Search for the cell housing the specified text and yield its (X, Y) center coordinate. 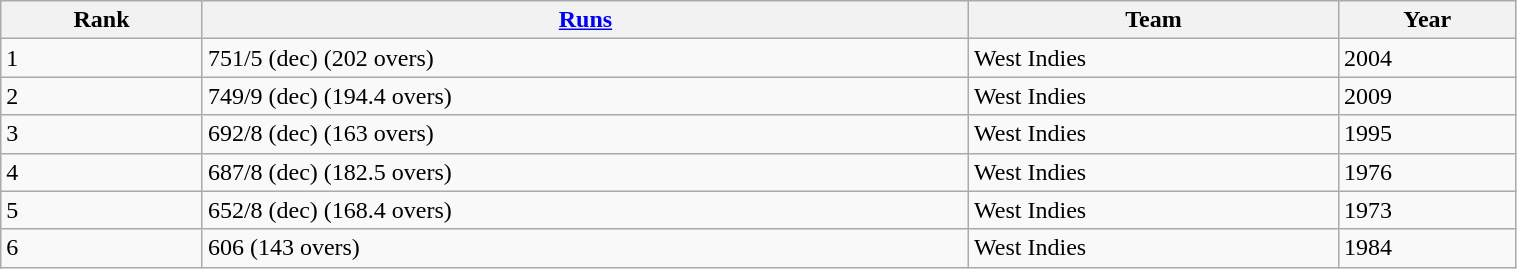
3 (102, 134)
751/5 (dec) (202 overs) (585, 58)
606 (143 overs) (585, 248)
1995 (1428, 134)
Year (1428, 20)
2009 (1428, 96)
1984 (1428, 248)
1973 (1428, 210)
Runs (585, 20)
4 (102, 172)
Rank (102, 20)
652/8 (dec) (168.4 overs) (585, 210)
687/8 (dec) (182.5 overs) (585, 172)
749/9 (dec) (194.4 overs) (585, 96)
692/8 (dec) (163 overs) (585, 134)
Team (1154, 20)
2004 (1428, 58)
5 (102, 210)
6 (102, 248)
1 (102, 58)
2 (102, 96)
1976 (1428, 172)
